For the text-containing cell, return its midpoint in [X, Y] coordinate format. 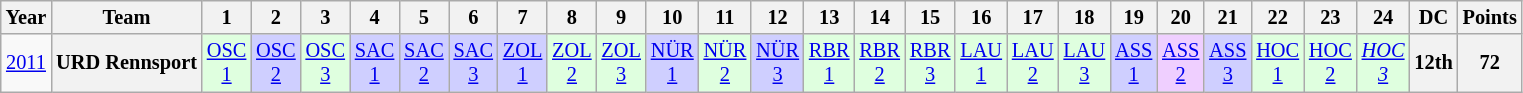
17 [1033, 17]
10 [672, 17]
Points [1490, 17]
14 [879, 17]
NÜR3 [778, 63]
7 [522, 17]
OSC2 [276, 63]
DC [1433, 17]
RBR2 [879, 63]
Team [126, 17]
8 [572, 17]
URD Rennsport [126, 63]
SAC3 [474, 63]
22 [1278, 17]
6 [474, 17]
20 [1180, 17]
23 [1330, 17]
RBR3 [930, 63]
SAC1 [374, 63]
12 [778, 17]
2011 [26, 63]
24 [1384, 17]
SAC2 [424, 63]
ZOL2 [572, 63]
HOC3 [1384, 63]
RBR1 [829, 63]
Year [26, 17]
NÜR2 [726, 63]
12th [1433, 63]
LAU3 [1085, 63]
LAU1 [981, 63]
ASS1 [1134, 63]
19 [1134, 17]
NÜR1 [672, 63]
2 [276, 17]
16 [981, 17]
3 [326, 17]
ASS3 [1228, 63]
11 [726, 17]
5 [424, 17]
18 [1085, 17]
ZOL1 [522, 63]
OSC3 [326, 63]
HOC1 [1278, 63]
9 [622, 17]
13 [829, 17]
ZOL3 [622, 63]
1 [226, 17]
LAU2 [1033, 63]
OSC1 [226, 63]
HOC2 [1330, 63]
4 [374, 17]
15 [930, 17]
21 [1228, 17]
72 [1490, 63]
ASS2 [1180, 63]
